Extract the [x, y] coordinate from the center of the cell holding the provided text.  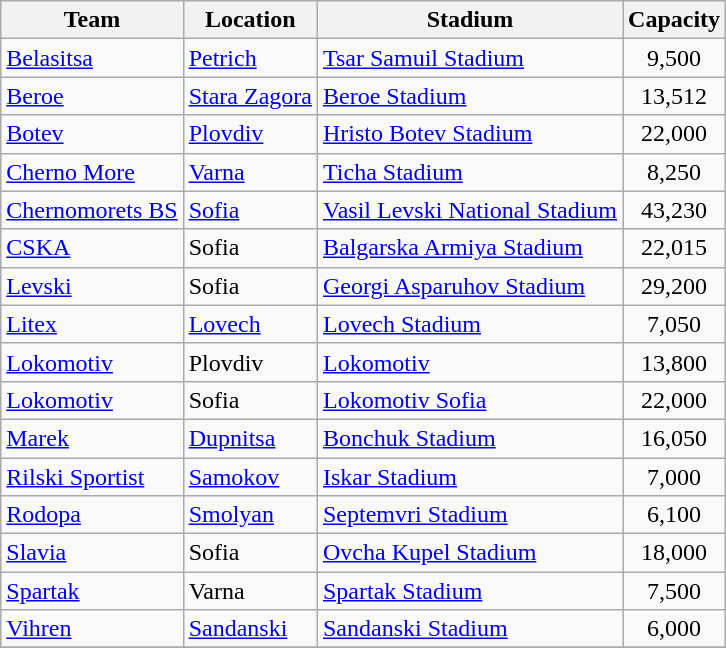
Stadium [470, 20]
Hristo Botev Stadium [470, 134]
Litex [92, 324]
Lovech Stadium [470, 324]
Lokomotiv Sofia [470, 400]
Rilski Sportist [92, 477]
Rodopa [92, 515]
CSKA [92, 248]
8,250 [674, 172]
Vihren [92, 629]
13,800 [674, 362]
Beroe [92, 96]
Petrich [250, 58]
Levski [92, 286]
Cherno More [92, 172]
Stara Zagora [250, 96]
6,100 [674, 515]
29,200 [674, 286]
Belasitsa [92, 58]
Location [250, 20]
Chernomorets BS [92, 210]
Slavia [92, 553]
Spartak Stadium [470, 591]
Vasil Levski National Stadium [470, 210]
7,000 [674, 477]
7,500 [674, 591]
16,050 [674, 438]
Georgi Asparuhov Stadium [470, 286]
Lovech [250, 324]
22,015 [674, 248]
9,500 [674, 58]
Samokov [250, 477]
Sandanski [250, 629]
Septemvri Stadium [470, 515]
7,050 [674, 324]
Beroe Stadium [470, 96]
Sandanski Stadium [470, 629]
Botev [92, 134]
Ovcha Kupel Stadium [470, 553]
Iskar Stadium [470, 477]
Tsar Samuil Stadium [470, 58]
Smolyan [250, 515]
Capacity [674, 20]
Dupnitsa [250, 438]
6,000 [674, 629]
Ticha Stadium [470, 172]
13,512 [674, 96]
Team [92, 20]
43,230 [674, 210]
Balgarska Armiya Stadium [470, 248]
Marek [92, 438]
Bonchuk Stadium [470, 438]
18,000 [674, 553]
Spartak [92, 591]
